Locate the cell with the specified text and output its (x, y) center coordinate. 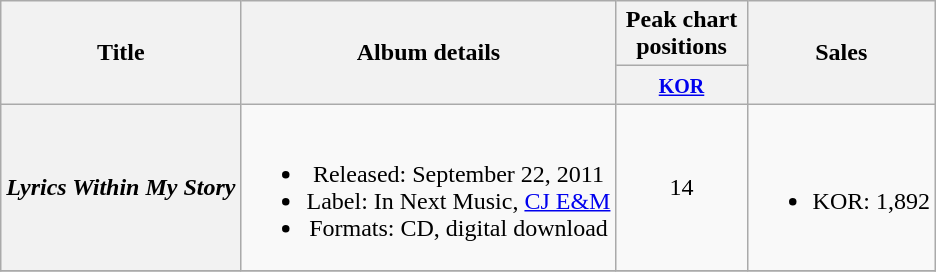
Title (121, 52)
Released: September 22, 2011Label: In Next Music, CJ E&MFormats: CD, digital download (428, 188)
Album details (428, 52)
Lyrics Within My Story (121, 188)
14 (682, 188)
KOR: 1,892 (841, 188)
KOR (682, 85)
Peak chart positions (682, 34)
Sales (841, 52)
